Identify which cell holds the provided text, then report its (X, Y) central coordinate. 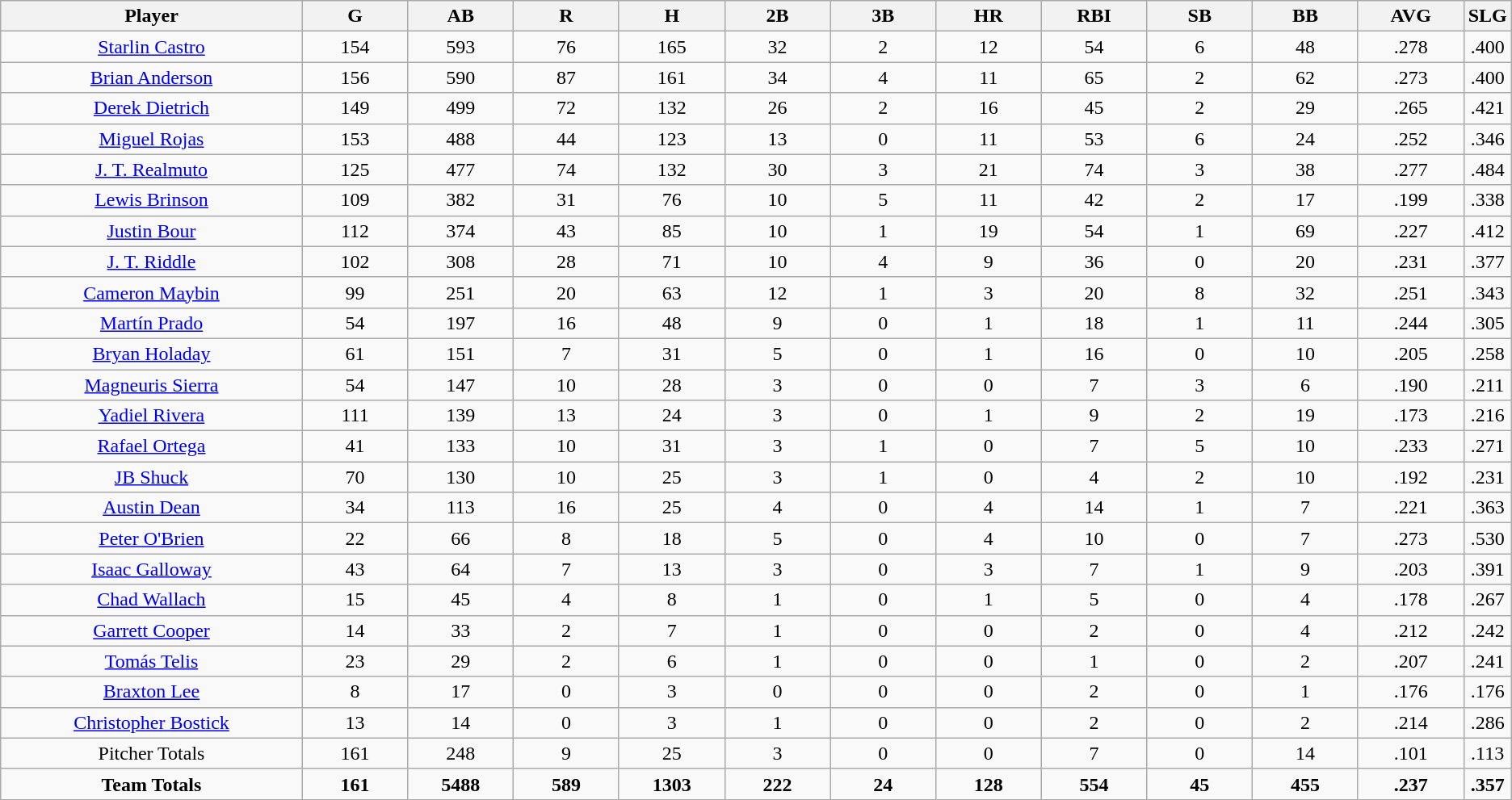
154 (355, 47)
HR (989, 16)
590 (460, 77)
64 (460, 569)
.251 (1410, 292)
.233 (1410, 446)
.207 (1410, 661)
Austin Dean (152, 508)
.265 (1410, 108)
Justin Bour (152, 231)
G (355, 16)
Braxton Lee (152, 692)
112 (355, 231)
Brian Anderson (152, 77)
72 (567, 108)
.252 (1410, 139)
.190 (1410, 385)
.278 (1410, 47)
147 (460, 385)
.277 (1410, 170)
5488 (460, 784)
.101 (1410, 753)
.242 (1488, 630)
109 (355, 200)
.305 (1488, 323)
.237 (1410, 784)
477 (460, 170)
.271 (1488, 446)
1303 (672, 784)
Garrett Cooper (152, 630)
.178 (1410, 600)
165 (672, 47)
.203 (1410, 569)
.363 (1488, 508)
99 (355, 292)
.241 (1488, 661)
Lewis Brinson (152, 200)
87 (567, 77)
.173 (1410, 416)
.484 (1488, 170)
153 (355, 139)
26 (777, 108)
22 (355, 538)
.216 (1488, 416)
.377 (1488, 262)
53 (1094, 139)
SLG (1488, 16)
.214 (1410, 723)
.421 (1488, 108)
589 (567, 784)
85 (672, 231)
41 (355, 446)
70 (355, 477)
554 (1094, 784)
Bryan Holaday (152, 354)
222 (777, 784)
488 (460, 139)
RBI (1094, 16)
Derek Dietrich (152, 108)
382 (460, 200)
.391 (1488, 569)
J. T. Riddle (152, 262)
133 (460, 446)
139 (460, 416)
15 (355, 600)
251 (460, 292)
JB Shuck (152, 477)
61 (355, 354)
455 (1305, 784)
Christopher Bostick (152, 723)
102 (355, 262)
Yadiel Rivera (152, 416)
.286 (1488, 723)
21 (989, 170)
308 (460, 262)
197 (460, 323)
.244 (1410, 323)
248 (460, 753)
.530 (1488, 538)
.338 (1488, 200)
.192 (1410, 477)
.343 (1488, 292)
.211 (1488, 385)
156 (355, 77)
123 (672, 139)
.199 (1410, 200)
33 (460, 630)
BB (1305, 16)
J. T. Realmuto (152, 170)
125 (355, 170)
66 (460, 538)
Magneuris Sierra (152, 385)
130 (460, 477)
62 (1305, 77)
.221 (1410, 508)
69 (1305, 231)
Pitcher Totals (152, 753)
Tomás Telis (152, 661)
23 (355, 661)
H (672, 16)
36 (1094, 262)
.346 (1488, 139)
R (567, 16)
Chad Wallach (152, 600)
593 (460, 47)
2B (777, 16)
.267 (1488, 600)
.113 (1488, 753)
30 (777, 170)
113 (460, 508)
Team Totals (152, 784)
38 (1305, 170)
Cameron Maybin (152, 292)
Peter O'Brien (152, 538)
.205 (1410, 354)
AB (460, 16)
71 (672, 262)
Isaac Galloway (152, 569)
Miguel Rojas (152, 139)
44 (567, 139)
SB (1200, 16)
.412 (1488, 231)
.227 (1410, 231)
42 (1094, 200)
499 (460, 108)
Martín Prado (152, 323)
Rafael Ortega (152, 446)
128 (989, 784)
65 (1094, 77)
.258 (1488, 354)
111 (355, 416)
.212 (1410, 630)
.357 (1488, 784)
151 (460, 354)
63 (672, 292)
Starlin Castro (152, 47)
Player (152, 16)
149 (355, 108)
374 (460, 231)
3B (884, 16)
AVG (1410, 16)
